Capture the cell that displays the provided text and extract its (x, y) central coordinate. 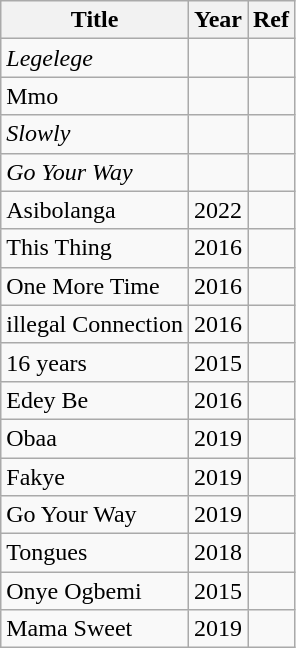
This Thing (95, 248)
Obaa (95, 438)
Asibolanga (95, 210)
Tongues (95, 553)
Legelege (95, 58)
Mama Sweet (95, 629)
One More Time (95, 286)
Ref (272, 20)
2022 (218, 210)
Slowly (95, 134)
Fakye (95, 477)
Edey Be (95, 400)
2018 (218, 553)
Onye Ogbemi (95, 591)
illegal Connection (95, 324)
Year (218, 20)
16 years (95, 362)
Mmo (95, 96)
Title (95, 20)
